Return [x, y] of the center of cell containing provided text 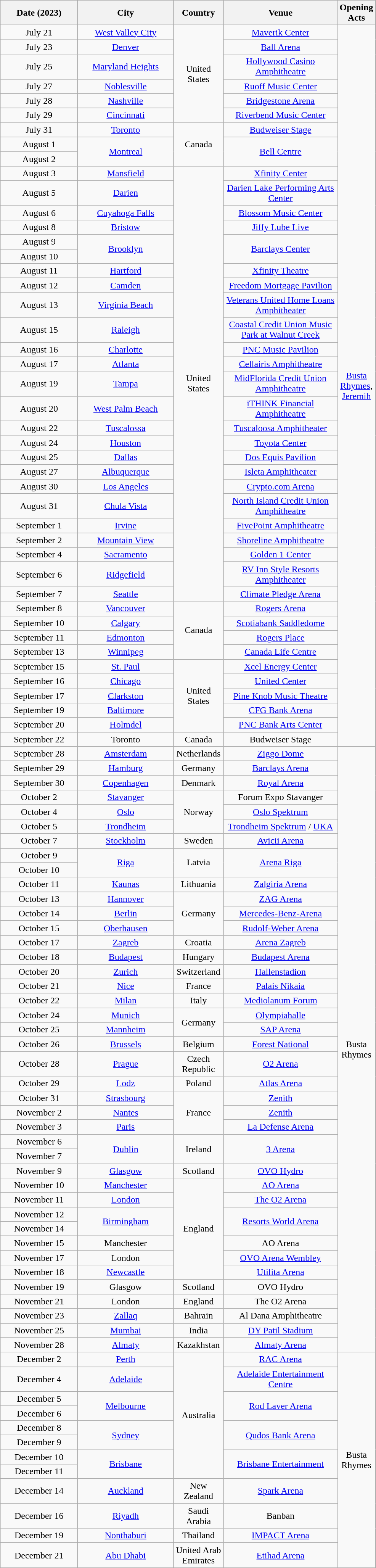
iTHINK Financial Amphitheatre [281, 408]
Crypto.com Arena [281, 486]
Mediolanum Forum [281, 1001]
Maryland Heights [126, 66]
Budapest [126, 957]
Hollywood Casino Amphitheatre [281, 66]
Riverbend Music Center [281, 115]
August 10 [39, 256]
Busta Rhymes, Jeremih [356, 386]
Budapest Arena [281, 957]
August 2 [39, 159]
November 14 [39, 1229]
Irvine [126, 526]
Mumbai [126, 1330]
Melbourne [126, 1406]
PNC Music Pavilion [281, 349]
Czech Republic [198, 1064]
Sweden [198, 841]
Scotiabank Saddledome [281, 623]
September 13 [39, 652]
Cincinnati [126, 115]
Amsterdam [126, 754]
August 5 [39, 193]
Country [198, 13]
December 2 [39, 1359]
Climate Pledge Arena [281, 594]
Banban [281, 1516]
Winnipeg [126, 652]
O2 Arena [281, 1064]
La Defense Arena [281, 1127]
Atlanta [126, 364]
Virginia Beach [126, 305]
Arena Riga [281, 863]
October 26 [39, 1044]
Italy [198, 1001]
Xcel Energy Center [281, 666]
Qudos Bank Arena [281, 1435]
September 16 [39, 681]
Utilita Arena [281, 1272]
Mannheim [126, 1030]
July 25 [39, 66]
October 21 [39, 986]
Adelaide Entertainment Centre [281, 1379]
Barclays Arena [281, 768]
Raleigh [126, 330]
August 11 [39, 271]
Shoreline Amphitheatre [281, 540]
Xfinity Center [281, 173]
Kazakhstan [198, 1345]
October 13 [39, 899]
Riyadh [126, 1516]
November 15 [39, 1243]
November 9 [39, 1170]
Montreal [126, 151]
August 15 [39, 330]
Albuquerque [126, 472]
Oslo Spektrum [281, 812]
Dallas [126, 457]
West Valley City [126, 32]
November 6 [39, 1141]
Hallenstadion [281, 972]
FivePoint Amphitheatre [281, 526]
October 20 [39, 972]
October 9 [39, 855]
July 28 [39, 101]
Forum Expo Stavanger [281, 797]
December 4 [39, 1379]
New Zealand [198, 1491]
August 16 [39, 349]
December 5 [39, 1399]
August 3 [39, 173]
Dos Equis Pavilion [281, 457]
August 13 [39, 305]
Lodz [126, 1083]
September 30 [39, 783]
December 14 [39, 1491]
Opening Acts [356, 13]
Prague [126, 1064]
West Palm Beach [126, 408]
Pine Knob Music Theatre [281, 695]
Brussels [126, 1044]
Lithuania [198, 884]
November 7 [39, 1156]
OVO Arena Wembley [281, 1258]
Zallaq [126, 1316]
August 27 [39, 472]
Bridgestone Arena [281, 101]
Norway [198, 812]
August 12 [39, 285]
Saudi Arabia [198, 1516]
November 19 [39, 1287]
August 9 [39, 242]
December 8 [39, 1428]
Los Angeles [126, 486]
November 2 [39, 1112]
Almaty [126, 1345]
Darien [126, 193]
Darien Lake Performing Arts Center [281, 193]
Ziggo Dome [281, 754]
Tuscalossa [126, 428]
November 3 [39, 1127]
CFG Bank Arena [281, 710]
Forest National [281, 1044]
United Center [281, 681]
November 18 [39, 1272]
September 10 [39, 623]
December 19 [39, 1536]
Brisbane [126, 1464]
November 17 [39, 1258]
Coastal Credit Union Music Park at Walnut Creek [281, 330]
Hartford [126, 271]
Tuscaloosa Amphitheater [281, 428]
Kaunas [126, 884]
Rogers Arena [281, 609]
Netherlands [198, 754]
City [126, 13]
St. Paul [126, 666]
Belgium [198, 1044]
Etihad Arena [281, 1555]
Zurich [126, 972]
IMPACT Arena [281, 1536]
November 21 [39, 1301]
Brisbane Entertainment [281, 1464]
Spark Arena [281, 1491]
July 31 [39, 130]
Riga [126, 863]
August 24 [39, 443]
October 24 [39, 1015]
November 25 [39, 1330]
Munich [126, 1015]
Copenhagen [126, 783]
October 2 [39, 797]
December 11 [39, 1471]
August 8 [39, 227]
Bristow [126, 227]
Vancouver [126, 609]
October 17 [39, 942]
November 28 [39, 1345]
October 22 [39, 1001]
Berlin [126, 913]
Camden [126, 285]
December 21 [39, 1555]
Milan [126, 1001]
Mountain View [126, 540]
August 6 [39, 213]
October 29 [39, 1083]
Hamburg [126, 768]
Almaty Arena [281, 1345]
Mercedes-Benz-Arena [281, 913]
Stavanger [126, 797]
Rudolf-Weber Arena [281, 928]
Adelaide [126, 1379]
Paris [126, 1127]
Tampa [126, 384]
Zagreb [126, 942]
Ireland [198, 1149]
July 23 [39, 47]
Poland [198, 1083]
Hungary [198, 957]
Jiffy Lube Live [281, 227]
Nice [126, 986]
Brooklyn [126, 249]
Dublin [126, 1149]
Arena Zagreb [281, 942]
July 29 [39, 115]
September 1 [39, 526]
August 22 [39, 428]
RV Inn Style Resorts Amphitheater [281, 575]
India [198, 1330]
October 10 [39, 870]
North Island Credit Union Amphitheatre [281, 506]
Switzerland [198, 972]
Veterans United Home Loans Amphitheater [281, 305]
September 19 [39, 710]
Australia [198, 1415]
Ruoff Music Center [281, 86]
PNC Bank Arts Center [281, 724]
September 29 [39, 768]
Nantes [126, 1112]
Abu Dhabi [126, 1555]
Chula Vista [126, 506]
Golden 1 Center [281, 555]
November 11 [39, 1199]
Maverik Center [281, 32]
Venue [281, 13]
Isleta Amphitheater [281, 472]
September 15 [39, 666]
Cellairis Amphitheatre [281, 364]
July 27 [39, 86]
MidFlorida Credit Union Amphitheatre [281, 384]
October 28 [39, 1064]
October 5 [39, 826]
Xfinity Theatre [281, 271]
Strasbourg [126, 1098]
Oberhausen [126, 928]
October 31 [39, 1098]
Denver [126, 47]
Perth [126, 1359]
Calgary [126, 623]
3 Arena [281, 1149]
Bell Centre [281, 151]
November 23 [39, 1316]
Seattle [126, 594]
Bahrain [198, 1316]
RAC Arena [281, 1359]
August 25 [39, 457]
October 15 [39, 928]
Palais Nikaia [281, 986]
Avicii Arena [281, 841]
Mansfield [126, 173]
Newcastle [126, 1272]
Trondheim [126, 826]
Ridgefield [126, 575]
September 6 [39, 575]
Trondheim Spektrum / UKA [281, 826]
October 25 [39, 1030]
September 7 [39, 594]
December 16 [39, 1516]
Olympiahalle [281, 1015]
Cuyahoga Falls [126, 213]
SAP Arena [281, 1030]
Resorts World Arena [281, 1222]
Chicago [126, 681]
Canada Life Centre [281, 652]
Holmdel [126, 724]
November 12 [39, 1214]
December 6 [39, 1413]
Barclays Center [281, 249]
September 28 [39, 754]
December 9 [39, 1442]
September 2 [39, 540]
Denmark [198, 783]
Blossom Music Center [281, 213]
September 22 [39, 739]
Rogers Place [281, 638]
Birmingham [126, 1222]
Toyota Center [281, 443]
Oslo [126, 812]
October 4 [39, 812]
Freedom Mortgage Pavilion [281, 285]
October 11 [39, 884]
Ball Arena [281, 47]
Sydney [126, 1435]
Nashville [126, 101]
September 4 [39, 555]
Zalgiria Arena [281, 884]
October 7 [39, 841]
September 20 [39, 724]
Houston [126, 443]
ZAG Arena [281, 899]
October 14 [39, 913]
Date (2023) [39, 13]
DY Patil Stadium [281, 1330]
October 18 [39, 957]
Noblesville [126, 86]
August 31 [39, 506]
August 20 [39, 408]
Latvia [198, 863]
September 17 [39, 695]
Auckland [126, 1491]
November 10 [39, 1185]
Royal Arena [281, 783]
Nonthaburi [126, 1536]
Edmonton [126, 638]
August 17 [39, 364]
August 30 [39, 486]
Hannover [126, 899]
Charlotte [126, 349]
December 10 [39, 1457]
September 8 [39, 609]
Rod Laver Arena [281, 1406]
Thailand [198, 1536]
Atlas Arena [281, 1083]
Baltimore [126, 710]
Croatia [198, 942]
August 19 [39, 384]
Sacramento [126, 555]
September 11 [39, 638]
United Arab Emirates [198, 1555]
July 21 [39, 32]
August 1 [39, 144]
Al Dana Amphitheatre [281, 1316]
Stockholm [126, 841]
Clarkston [126, 695]
